Capture the cell that displays the provided text and extract its [x, y] central coordinate. 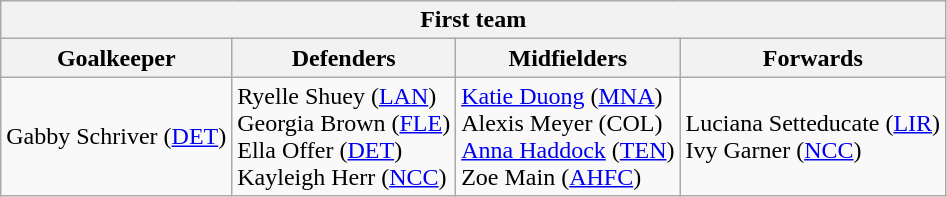
First team [474, 20]
Luciana Setteducate (LIR) Ivy Garner (NCC) [813, 136]
Gabby Schriver (DET) [116, 136]
Ryelle Shuey (LAN) Georgia Brown (FLE) Ella Offer (DET) Kayleigh Herr (NCC) [344, 136]
Goalkeeper [116, 58]
Katie Duong (MNA) Alexis Meyer (COL) Anna Haddock (TEN) Zoe Main (AHFC) [568, 136]
Midfielders [568, 58]
Forwards [813, 58]
Defenders [344, 58]
